Extract the (x, y) coordinate from the center of the cell holding the provided text.  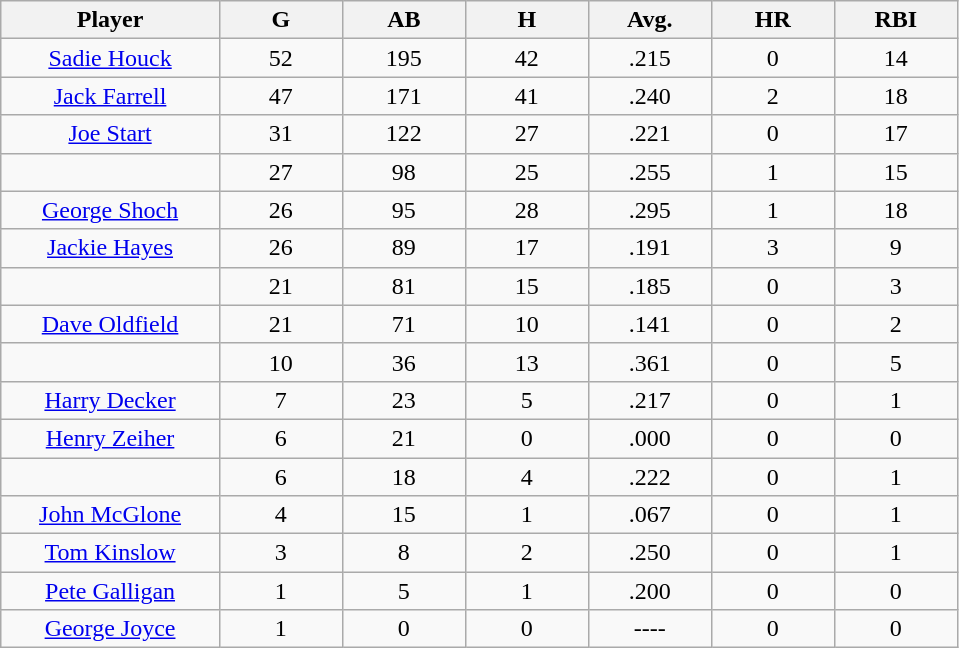
Avg. (650, 20)
14 (896, 58)
Player (110, 20)
52 (280, 58)
122 (404, 134)
.200 (650, 591)
George Joyce (110, 629)
.221 (650, 134)
John McGlone (110, 515)
.215 (650, 58)
Tom Kinslow (110, 553)
25 (526, 172)
H (526, 20)
.000 (650, 438)
Dave Oldfield (110, 324)
71 (404, 324)
47 (280, 96)
AB (404, 20)
---- (650, 629)
.185 (650, 286)
7 (280, 400)
G (280, 20)
.255 (650, 172)
Sadie Houck (110, 58)
171 (404, 96)
36 (404, 362)
Henry Zeiher (110, 438)
Jack Farrell (110, 96)
George Shoch (110, 210)
28 (526, 210)
9 (896, 248)
23 (404, 400)
13 (526, 362)
.250 (650, 553)
.361 (650, 362)
Jackie Hayes (110, 248)
.240 (650, 96)
31 (280, 134)
42 (526, 58)
.067 (650, 515)
Harry Decker (110, 400)
195 (404, 58)
81 (404, 286)
.295 (650, 210)
Joe Start (110, 134)
95 (404, 210)
8 (404, 553)
98 (404, 172)
.141 (650, 324)
.191 (650, 248)
41 (526, 96)
RBI (896, 20)
.217 (650, 400)
Pete Galligan (110, 591)
89 (404, 248)
HR (772, 20)
.222 (650, 477)
